Capture the cell that displays the provided text and extract its (x, y) central coordinate. 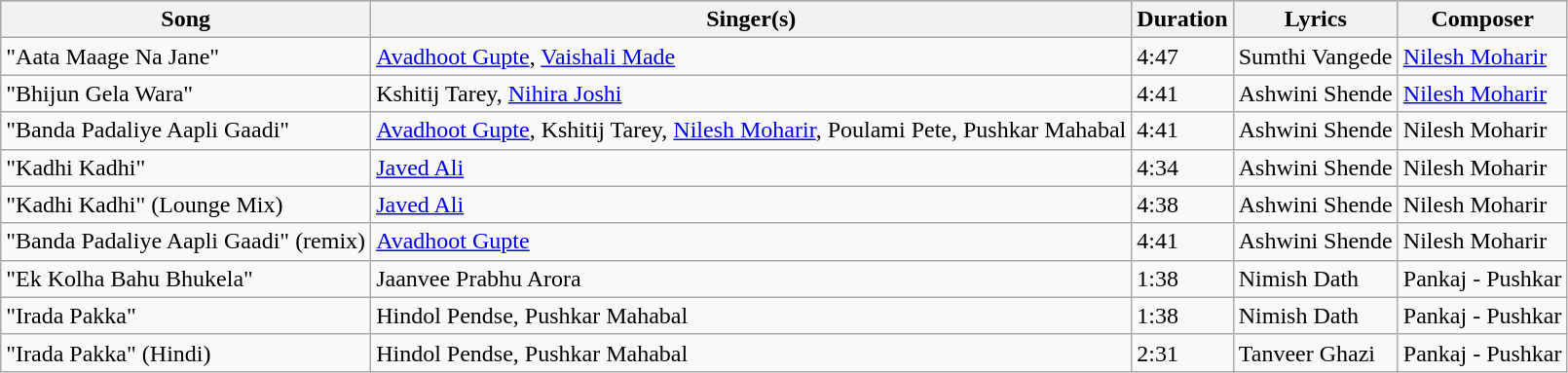
4:34 (1182, 168)
"Bhijun Gela Wara" (186, 93)
Avadhoot Gupte, Vaishali Made (752, 56)
"Irada Pakka" (Hindi) (186, 353)
"Kadhi Kadhi" (Lounge Mix) (186, 205)
Song (186, 19)
"Irada Pakka" (186, 316)
Kshitij Tarey, Nihira Joshi (752, 93)
"Kadhi Kadhi" (186, 168)
Singer(s) (752, 19)
Jaanvee Prabhu Arora (752, 279)
4:47 (1182, 56)
Sumthi Vangede (1315, 56)
Duration (1182, 19)
"Banda Padaliye Aapli Gaadi" (186, 131)
Avadhoot Gupte (752, 242)
"Ek Kolha Bahu Bhukela" (186, 279)
Avadhoot Gupte, Kshitij Tarey, Nilesh Moharir, Poulami Pete, Pushkar Mahabal (752, 131)
Tanveer Ghazi (1315, 353)
Lyrics (1315, 19)
4:38 (1182, 205)
2:31 (1182, 353)
"Aata Maage Na Jane" (186, 56)
"Banda Padaliye Aapli Gaadi" (remix) (186, 242)
Composer (1482, 19)
